Pinpoint the cell where the given text exists, returning its [x, y] midpoint coordinate. 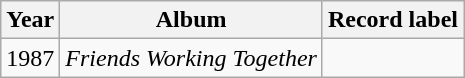
Album [192, 20]
Record label [392, 20]
Friends Working Together [192, 58]
1987 [30, 58]
Year [30, 20]
